Extract the [x, y] coordinate from the center of the cell holding the provided text.  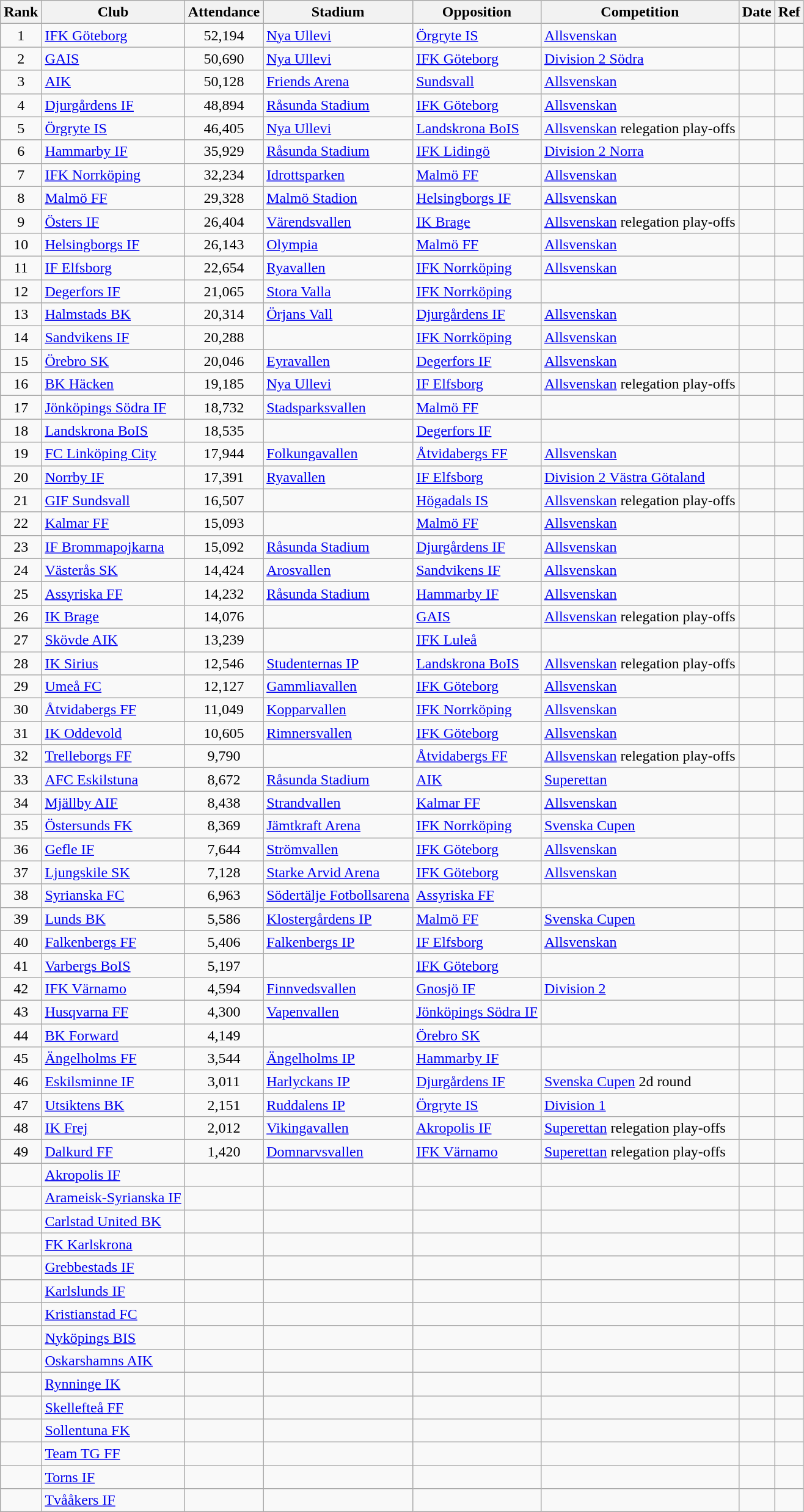
Strandvallen [338, 803]
Högadals IS [477, 500]
11 [21, 268]
18 [21, 431]
30 [21, 710]
12,127 [224, 687]
Vapenvallen [338, 1012]
44 [21, 1035]
21,065 [224, 291]
Lunds BK [113, 919]
IK Sirius [113, 663]
48,894 [224, 105]
22 [21, 524]
Arameisk-Syrianska IF [113, 1198]
18,535 [224, 431]
4,594 [224, 988]
Örjans Vall [338, 315]
19 [21, 454]
31 [21, 733]
Division 2 Södra [640, 59]
Attendance [224, 12]
Östers IF [113, 221]
2,151 [224, 1105]
5 [21, 128]
48 [21, 1128]
20,046 [224, 361]
5,586 [224, 919]
32,234 [224, 175]
18,732 [224, 407]
1 [21, 35]
14 [21, 338]
Competition [640, 12]
37 [21, 872]
49 [21, 1152]
8 [21, 198]
15 [21, 361]
27 [21, 640]
Ljungskile SK [113, 872]
Karlslunds IF [113, 1291]
35 [21, 826]
Division 2 Norra [640, 152]
16 [21, 384]
45 [21, 1059]
IK Oddevold [113, 733]
Östersunds FK [113, 826]
Svenska Cupen 2d round [640, 1082]
8,672 [224, 780]
Starke Arvid Arena [338, 872]
Husqvarna FF [113, 1012]
Södertälje Fotbollsarena [338, 896]
34 [21, 803]
Halmstads BK [113, 315]
Division 1 [640, 1105]
5,197 [224, 965]
12,546 [224, 663]
Idrottsparken [338, 175]
Grebbestads IF [113, 1268]
Gnosjö IF [477, 988]
Falkenbergs FF [113, 942]
IF Brommapojkarna [113, 547]
Rimnersvallen [338, 733]
52,194 [224, 35]
Ref [789, 12]
Gefle IF [113, 849]
50,690 [224, 59]
47 [21, 1105]
Kopparvallen [338, 710]
Arosvallen [338, 570]
20,314 [224, 315]
Skövde AIK [113, 640]
17,391 [224, 477]
16,507 [224, 500]
19,185 [224, 384]
Utsiktens BK [113, 1105]
Date [756, 12]
14,424 [224, 570]
Olympia [338, 244]
38 [21, 896]
Falkenbergs IP [338, 942]
17,944 [224, 454]
Trelleborgs FF [113, 756]
7,128 [224, 872]
9,790 [224, 756]
FK Karlskrona [113, 1244]
Mjällby AIF [113, 803]
Opposition [477, 12]
Nyköpings BIS [113, 1337]
GIF Sundsvall [113, 500]
7 [21, 175]
6,963 [224, 896]
Rank [21, 12]
50,128 [224, 82]
10,605 [224, 733]
17 [21, 407]
3,011 [224, 1082]
5,406 [224, 942]
BK Häcken [113, 384]
IK Frej [113, 1128]
IFK Luleå [477, 640]
12 [21, 291]
1,420 [224, 1152]
Ängelholms IP [338, 1059]
Club [113, 12]
7,644 [224, 849]
Ruddalens IP [338, 1105]
Division 2 [640, 988]
32 [21, 756]
Eyravallen [338, 361]
Ängelholms FF [113, 1059]
40 [21, 942]
35,929 [224, 152]
Västerås SK [113, 570]
9 [21, 221]
Skellefteå FF [113, 1407]
Strömvallen [338, 849]
Carlstad United BK [113, 1221]
10 [21, 244]
42 [21, 988]
Division 2 Västra Götaland [640, 477]
Varbergs BoIS [113, 965]
4,300 [224, 1012]
Sundsvall [477, 82]
26,404 [224, 221]
Rynninge IK [113, 1384]
13 [21, 315]
Gammliavallen [338, 687]
36 [21, 849]
39 [21, 919]
4,149 [224, 1035]
29,328 [224, 198]
24 [21, 570]
Torns IF [113, 1477]
BK Forward [113, 1035]
Stora Valla [338, 291]
15,093 [224, 524]
29 [21, 687]
Eskilsminne IF [113, 1082]
Superettan [640, 780]
14,232 [224, 593]
Team TG FF [113, 1454]
Kristianstad FC [113, 1314]
14,076 [224, 616]
28 [21, 663]
22,654 [224, 268]
2 [21, 59]
Studenternas IP [338, 663]
41 [21, 965]
43 [21, 1012]
15,092 [224, 547]
IFK Lidingö [477, 152]
2,012 [224, 1128]
26,143 [224, 244]
Norrby IF [113, 477]
25 [21, 593]
Harlyckans IP [338, 1082]
3 [21, 82]
3,544 [224, 1059]
Stadium [338, 12]
46 [21, 1082]
8,438 [224, 803]
Malmö Stadion [338, 198]
Syrianska FC [113, 896]
13,239 [224, 640]
20 [21, 477]
AFC Eskilstuna [113, 780]
26 [21, 616]
Dalkurd FF [113, 1152]
Värendsvallen [338, 221]
20,288 [224, 338]
8,369 [224, 826]
Oskarshamns AIK [113, 1360]
Domnarvsvallen [338, 1152]
11,049 [224, 710]
FC Linköping City [113, 454]
Friends Arena [338, 82]
Stadsparksvallen [338, 407]
Jämtkraft Arena [338, 826]
21 [21, 500]
Vikingavallen [338, 1128]
Umeå FC [113, 687]
Tvååkers IF [113, 1500]
Folkungavallen [338, 454]
46,405 [224, 128]
6 [21, 152]
Sollentuna FK [113, 1431]
Klostergårdens IP [338, 919]
4 [21, 105]
33 [21, 780]
Finnvedsvallen [338, 988]
23 [21, 547]
